Determine the (X, Y) coordinate at the center of the cell enclosing the given text.  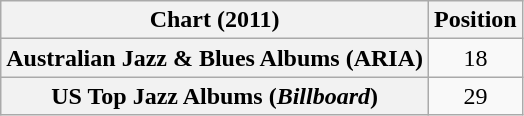
Australian Jazz & Blues Albums (ARIA) (215, 58)
Chart (2011) (215, 20)
Position (476, 20)
US Top Jazz Albums (Billboard) (215, 96)
18 (476, 58)
29 (476, 96)
